Return the [x, y] coordinate for the center point of the cell that contains the specified text.  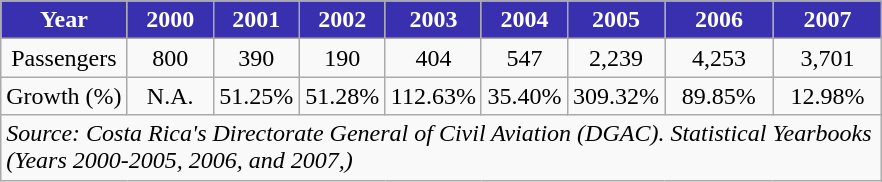
3,701 [828, 58]
2,239 [616, 58]
2002 [342, 20]
Growth (%) [64, 96]
309.32% [616, 96]
51.25% [256, 96]
404 [433, 58]
390 [256, 58]
Passengers [64, 58]
190 [342, 58]
2000 [170, 20]
2004 [524, 20]
112.63% [433, 96]
Year [64, 20]
Source: Costa Rica's Directorate General of Civil Aviation (DGAC). Statistical Yearbooks(Years 2000-2005, 2006, and 2007,) [442, 148]
800 [170, 58]
12.98% [828, 96]
2006 [720, 20]
2001 [256, 20]
N.A. [170, 96]
2007 [828, 20]
35.40% [524, 96]
51.28% [342, 96]
2005 [616, 20]
89.85% [720, 96]
547 [524, 58]
4,253 [720, 58]
2003 [433, 20]
